Search for the cell housing the specified text and yield its (X, Y) center coordinate. 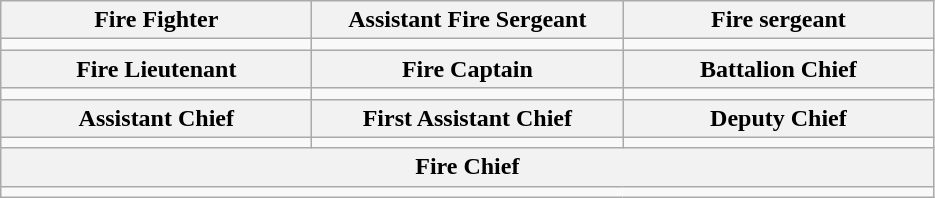
Deputy Chief (778, 118)
Fire Fighter (156, 20)
First Assistant Chief (468, 118)
Battalion Chief (778, 69)
Fire sergeant (778, 20)
Fire Captain (468, 69)
Assistant Chief (156, 118)
Fire Chief (468, 167)
Fire Lieutenant (156, 69)
Assistant Fire Sergeant (468, 20)
